From the cell containing the given text, extract its center point as [x, y] coordinate. 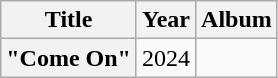
"Come On" [69, 58]
2024 [166, 58]
Year [166, 20]
Album [237, 20]
Title [69, 20]
